Detect which cell encompasses the target text, then output its [X, Y] center coordinate. 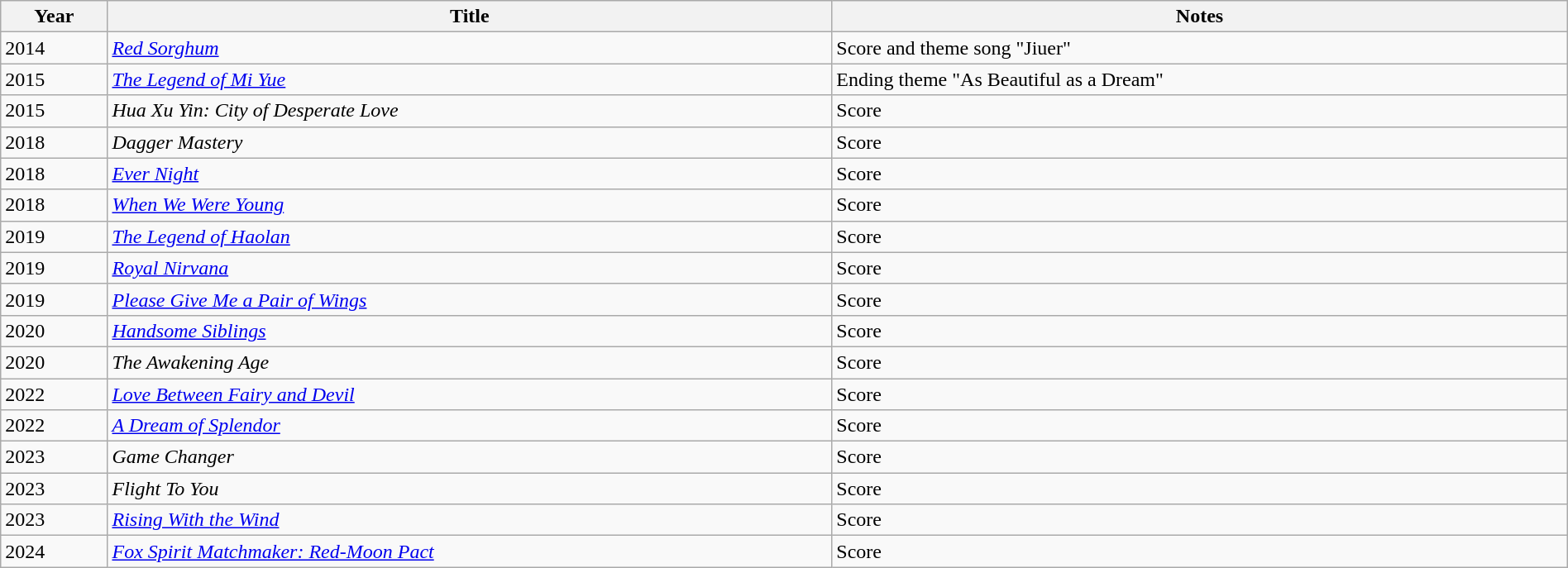
Title [470, 17]
Ever Night [470, 174]
Fox Spirit Matchmaker: Red-Moon Pact [470, 551]
Handsome Siblings [470, 331]
Hua Xu Yin: City of Desperate Love [470, 111]
The Awakening Age [470, 362]
A Dream of Splendor [470, 426]
2014 [55, 48]
Score and theme song "Jiuer" [1200, 48]
2024 [55, 551]
Game Changer [470, 457]
Please Give Me a Pair of Wings [470, 299]
Ending theme "As Beautiful as a Dream" [1200, 79]
Flight To You [470, 489]
Royal Nirvana [470, 268]
Dagger Mastery [470, 142]
Rising With the Wind [470, 520]
Notes [1200, 17]
The Legend of Haolan [470, 236]
Year [55, 17]
Love Between Fairy and Devil [470, 394]
Red Sorghum [470, 48]
The Legend of Mi Yue [470, 79]
When We Were Young [470, 205]
